Identify which cell holds the provided text, then report its [x, y] central coordinate. 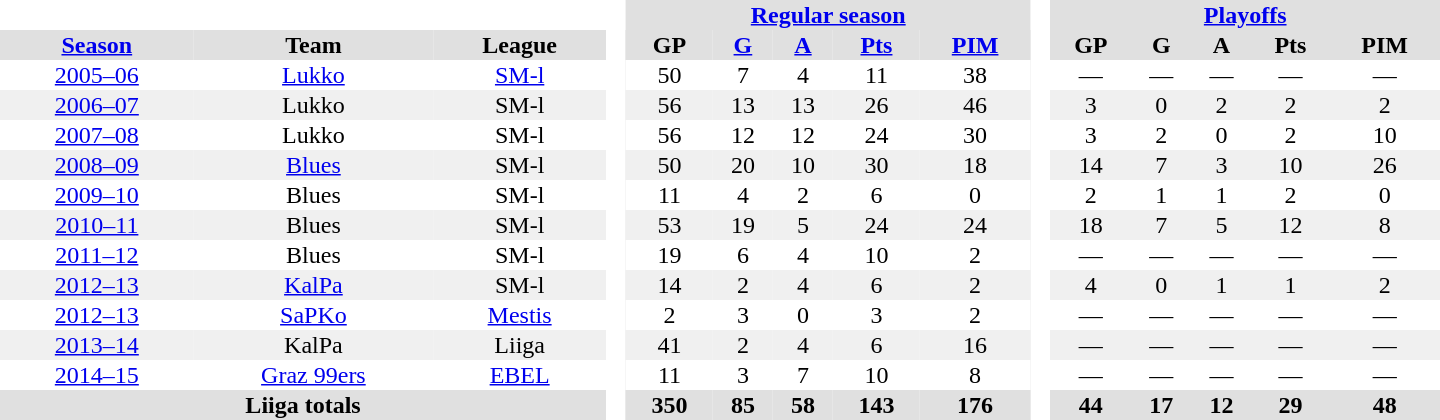
29 [1290, 405]
44 [1090, 405]
143 [876, 405]
41 [670, 345]
20 [743, 165]
2008–09 [97, 165]
Regular season [828, 15]
48 [1384, 405]
58 [803, 405]
2007–08 [97, 135]
2014–15 [97, 375]
16 [976, 345]
SaPKo [314, 315]
Season [97, 45]
38 [976, 75]
Graz 99ers [314, 375]
17 [1161, 405]
Liiga totals [303, 405]
2006–07 [97, 105]
Mestis [520, 315]
46 [976, 105]
2010–11 [97, 225]
2011–12 [97, 255]
85 [743, 405]
2009–10 [97, 195]
2013–14 [97, 345]
350 [670, 405]
176 [976, 405]
Playoffs [1245, 15]
EBEL [520, 375]
Team [314, 45]
53 [670, 225]
Liiga [520, 345]
League [520, 45]
2005–06 [97, 75]
